Locate the cell with the specified text and output its (x, y) center coordinate. 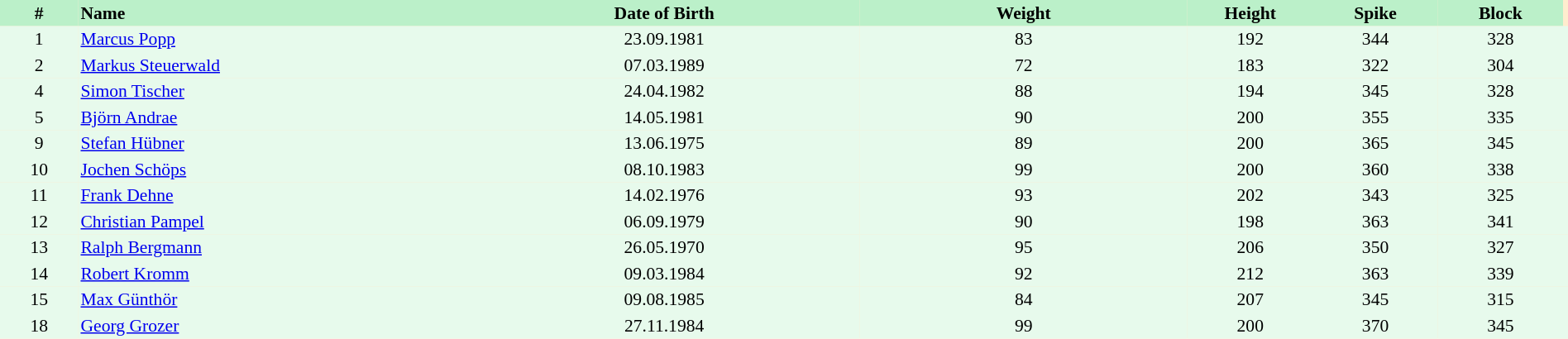
13.06.1975 (664, 144)
26.05.1970 (664, 248)
Markus Steuerwald (273, 65)
183 (1250, 65)
192 (1250, 40)
338 (1500, 169)
11 (39, 195)
24.04.1982 (664, 91)
09.08.1985 (664, 299)
360 (1374, 169)
Robert Kromm (273, 274)
14.02.1976 (664, 195)
Simon Tischer (273, 91)
83 (1024, 40)
1 (39, 40)
Spike (1374, 13)
339 (1500, 274)
84 (1024, 299)
89 (1024, 144)
Jochen Schöps (273, 169)
13 (39, 248)
194 (1250, 91)
198 (1250, 222)
206 (1250, 248)
93 (1024, 195)
335 (1500, 117)
370 (1374, 326)
Ralph Bergmann (273, 248)
15 (39, 299)
14 (39, 274)
Marcus Popp (273, 40)
Björn Andrae (273, 117)
09.03.1984 (664, 274)
Georg Grozer (273, 326)
06.09.1979 (664, 222)
07.03.1989 (664, 65)
92 (1024, 274)
207 (1250, 299)
23.09.1981 (664, 40)
Stefan Hübner (273, 144)
Frank Dehne (273, 195)
Max Günthör (273, 299)
Christian Pampel (273, 222)
14.05.1981 (664, 117)
304 (1500, 65)
Name (273, 13)
365 (1374, 144)
Height (1250, 13)
4 (39, 91)
10 (39, 169)
325 (1500, 195)
2 (39, 65)
18 (39, 326)
202 (1250, 195)
327 (1500, 248)
5 (39, 117)
12 (39, 222)
72 (1024, 65)
08.10.1983 (664, 169)
95 (1024, 248)
# (39, 13)
212 (1250, 274)
Weight (1024, 13)
322 (1374, 65)
341 (1500, 222)
350 (1374, 248)
Block (1500, 13)
343 (1374, 195)
355 (1374, 117)
315 (1500, 299)
9 (39, 144)
27.11.1984 (664, 326)
344 (1374, 40)
Date of Birth (664, 13)
88 (1024, 91)
